Scan for the cell matching the given text and deliver its (X, Y) coordinate at center. 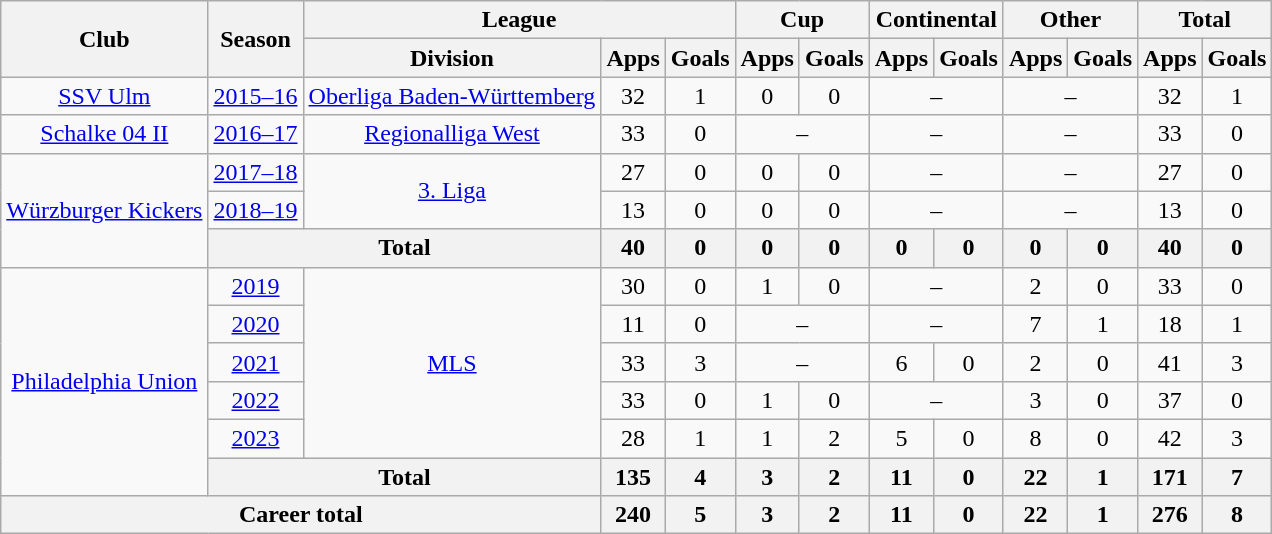
League (519, 20)
2019 (256, 286)
3. Liga (452, 191)
37 (1170, 400)
276 (1170, 515)
Oberliga Baden-Württemberg (452, 96)
2018–19 (256, 210)
18 (1170, 324)
2020 (256, 324)
4 (700, 477)
Other (1070, 20)
MLS (452, 362)
2021 (256, 362)
171 (1170, 477)
2022 (256, 400)
SSV Ulm (104, 96)
28 (633, 438)
2016–17 (256, 134)
2015–16 (256, 96)
240 (633, 515)
Schalke 04 II (104, 134)
2017–18 (256, 172)
30 (633, 286)
Regionalliga West (452, 134)
Season (256, 39)
Cup (802, 20)
Würzburger Kickers (104, 210)
Career total (301, 515)
6 (901, 362)
135 (633, 477)
42 (1170, 438)
41 (1170, 362)
Club (104, 39)
Philadelphia Union (104, 381)
2023 (256, 438)
Continental (936, 20)
Division (452, 58)
